Identify which cell holds the provided text, then report its (X, Y) central coordinate. 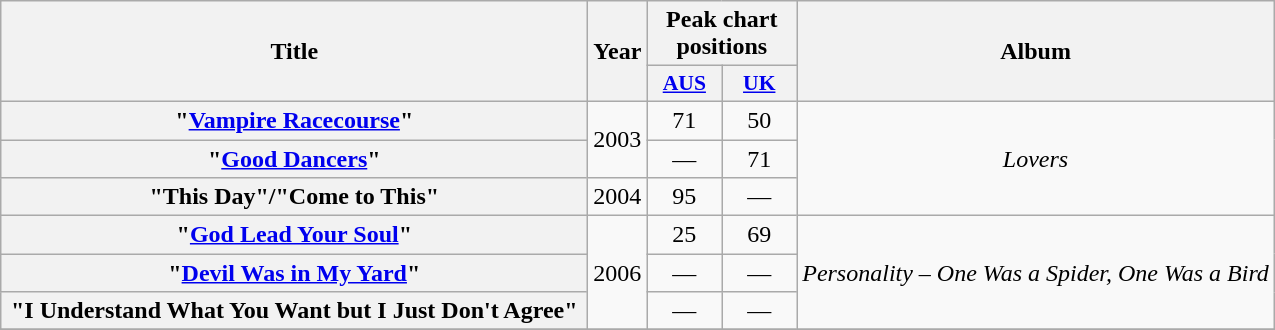
"Vampire Racecourse" (294, 120)
Title (294, 52)
2006 (618, 273)
Personality – One Was a Spider, One Was a Bird (1036, 273)
"Good Dancers" (294, 159)
Lovers (1036, 158)
69 (760, 235)
Year (618, 52)
"God Lead Your Soul" (294, 235)
25 (684, 235)
50 (760, 120)
2003 (618, 139)
AUS (684, 84)
"This Day"/"Come to This" (294, 197)
95 (684, 197)
Peak chart positions (722, 34)
2004 (618, 197)
"I Understand What You Want but I Just Don't Agree" (294, 311)
Album (1036, 52)
"Devil Was in My Yard" (294, 273)
UK (760, 84)
